Search for the cell housing the specified text and yield its (x, y) center coordinate. 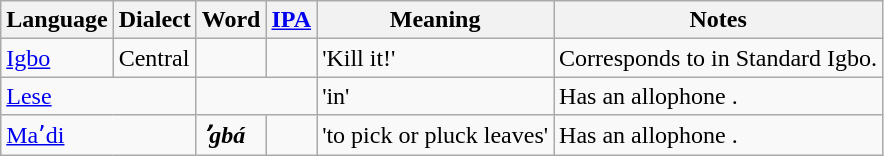
Meaning (436, 20)
Central (154, 58)
IPA (292, 20)
'in' (436, 96)
Maʼdi (98, 135)
Corresponds to in Standard Igbo. (718, 58)
'to pick or pluck leaves' (436, 135)
Word (231, 20)
Igbo (57, 58)
'Kill it!' (436, 58)
Dialect (154, 20)
ʼgbá (231, 135)
Lese (98, 96)
Notes (718, 20)
Language (57, 20)
